Search for the cell housing the specified text and yield its (X, Y) center coordinate. 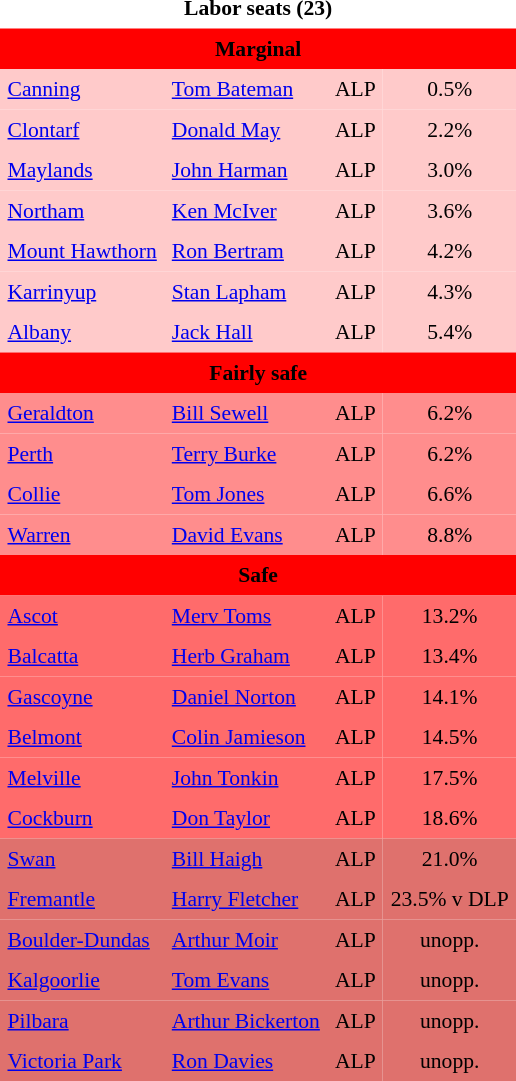
Melville (82, 777)
4.3% (450, 291)
23.5% v DLP (450, 899)
14.1% (450, 696)
Tom Jones (246, 494)
13.2% (450, 615)
Boulder-Dundas (82, 939)
Cockburn (82, 818)
Karrinyup (82, 291)
Ascot (82, 615)
18.6% (450, 818)
John Harman (246, 170)
Collie (82, 494)
5.4% (450, 332)
Ron Davies (246, 1061)
David Evans (246, 534)
21.0% (450, 858)
Geraldton (82, 413)
Arthur Moir (246, 939)
13.4% (450, 656)
Tom Evans (246, 980)
3.0% (450, 170)
Pilbara (82, 1020)
0.5% (450, 89)
17.5% (450, 777)
14.5% (450, 737)
Daniel Norton (246, 696)
Fremantle (82, 899)
Ron Bertram (246, 251)
8.8% (450, 534)
2.2% (450, 129)
Tom Bateman (246, 89)
Bill Haigh (246, 858)
Warren (82, 534)
Harry Fletcher (246, 899)
Belmont (82, 737)
3.6% (450, 210)
Mount Hawthorn (82, 251)
Herb Graham (246, 656)
Marginal (258, 48)
Canning (82, 89)
Jack Hall (246, 332)
Terry Burke (246, 453)
Clontarf (82, 129)
Gascoyne (82, 696)
6.6% (450, 494)
Merv Toms (246, 615)
4.2% (450, 251)
Stan Lapham (246, 291)
Northam (82, 210)
Don Taylor (246, 818)
Balcatta (82, 656)
Perth (82, 453)
John Tonkin (246, 777)
Colin Jamieson (246, 737)
Arthur Bickerton (246, 1020)
Bill Sewell (246, 413)
Swan (82, 858)
Albany (82, 332)
Victoria Park (82, 1061)
Kalgoorlie (82, 980)
Safe (258, 575)
Ken McIver (246, 210)
Donald May (246, 129)
Maylands (82, 170)
Fairly safe (258, 372)
